For the text-containing cell, return its midpoint in (X, Y) coordinate format. 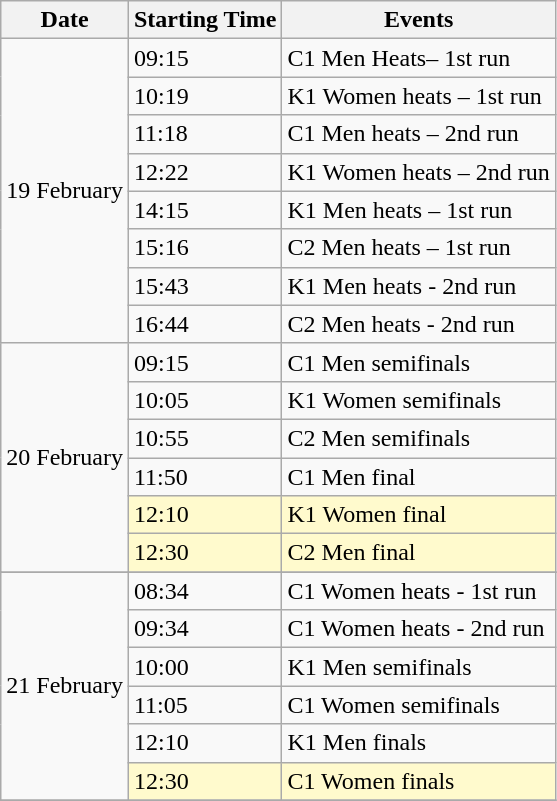
C2 Men semifinals (418, 438)
C1 Men semifinals (418, 362)
C1 Men Heats– 1st run (418, 58)
10:05 (205, 400)
K1 Men semifinals (418, 667)
C1 Women heats - 2nd run (418, 629)
K1 Women heats – 2nd run (418, 172)
08:34 (205, 591)
C2 Men heats – 1st run (418, 248)
Events (418, 20)
C1 Women finals (418, 781)
Starting Time (205, 20)
11:50 (205, 477)
K1 Men heats - 2nd run (418, 286)
C1 Men heats – 2nd run (418, 134)
K1 Women final (418, 515)
10:55 (205, 438)
15:43 (205, 286)
16:44 (205, 324)
10:19 (205, 96)
C2 Men heats - 2nd run (418, 324)
11:05 (205, 705)
21 February (65, 686)
20 February (65, 457)
C1 Men final (418, 477)
K1 Men finals (418, 743)
Date (65, 20)
11:18 (205, 134)
14:15 (205, 210)
12:22 (205, 172)
K1 Men heats – 1st run (418, 210)
K1 Women heats – 1st run (418, 96)
19 February (65, 191)
15:16 (205, 248)
C2 Men final (418, 553)
10:00 (205, 667)
09:34 (205, 629)
K1 Women semifinals (418, 400)
C1 Women heats - 1st run (418, 591)
C1 Women semifinals (418, 705)
